From the cell containing the given text, extract its center point as [x, y] coordinate. 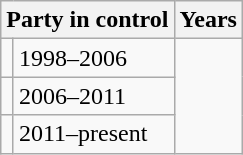
Years [208, 20]
2011–present [94, 134]
1998–2006 [94, 58]
Party in control [88, 20]
2006–2011 [94, 96]
